From the cell containing the given text, extract its center point as (X, Y) coordinate. 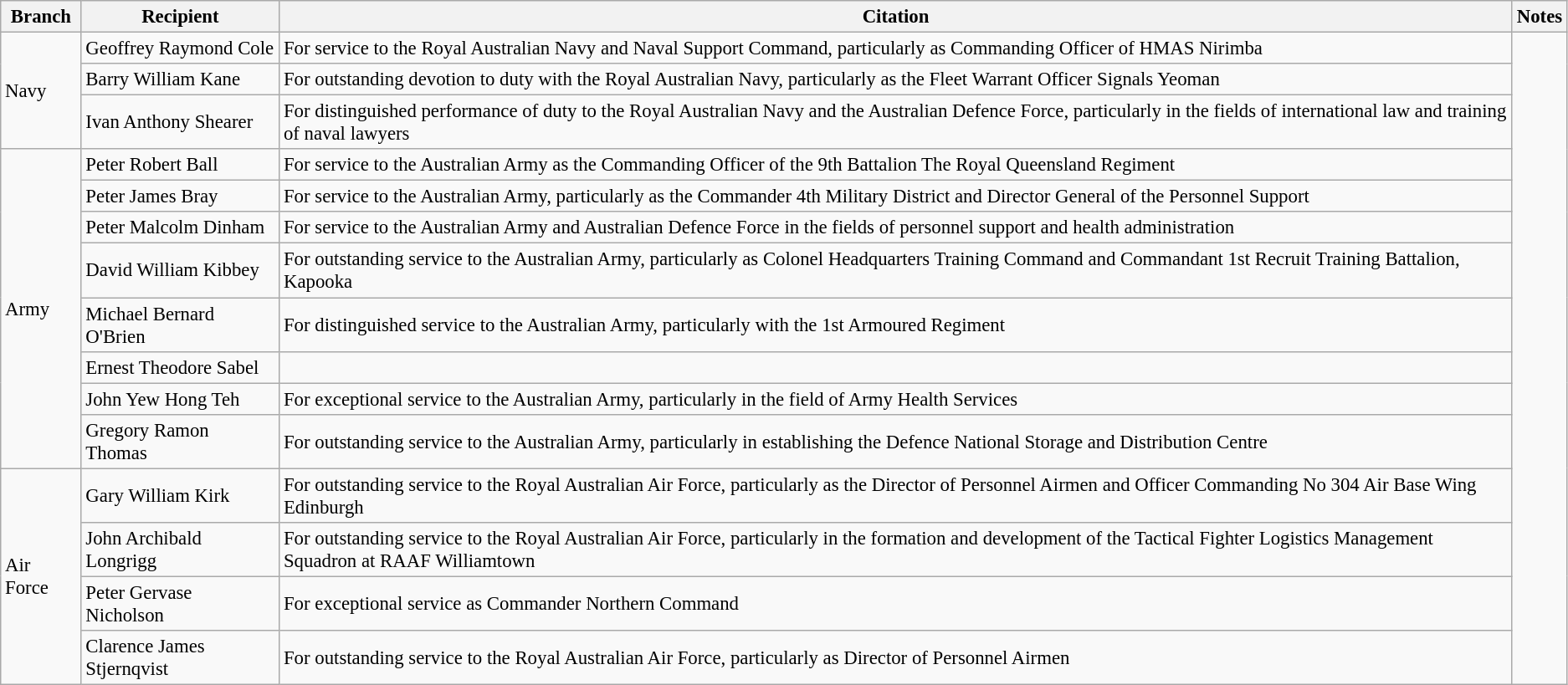
Recipient (181, 17)
For outstanding service to the Royal Australian Air Force, particularly as Director of Personnel Airmen (896, 657)
For exceptional service as Commander Northern Command (896, 604)
For service to the Australian Army and Australian Defence Force in the fields of personnel support and health administration (896, 228)
For service to the Royal Australian Navy and Naval Support Command, particularly as Commanding Officer of HMAS Nirimba (896, 49)
John Archibald Longrigg (181, 550)
For service to the Australian Army as the Commanding Officer of the 9th Battalion The Royal Queensland Regiment (896, 165)
Barry William Kane (181, 79)
Notes (1540, 17)
Air Force (41, 576)
David William Kibbey (181, 271)
For outstanding devotion to duty with the Royal Australian Navy, particularly as the Fleet Warrant Officer Signals Yeoman (896, 79)
Peter Robert Ball (181, 165)
Michael Bernard O'Brien (181, 325)
Ivan Anthony Shearer (181, 122)
Peter Gervase Nicholson (181, 604)
For outstanding service to the Australian Army, particularly in establishing the Defence National Storage and Distribution Centre (896, 442)
Gregory Ramon Thomas (181, 442)
Gary William Kirk (181, 495)
Ernest Theodore Sabel (181, 367)
Peter James Bray (181, 197)
Clarence James Stjernqvist (181, 657)
For exceptional service to the Australian Army, particularly in the field of Army Health Services (896, 399)
Peter Malcolm Dinham (181, 228)
Geoffrey Raymond Cole (181, 49)
For distinguished service to the Australian Army, particularly with the 1st Armoured Regiment (896, 325)
Navy (41, 91)
John Yew Hong Teh (181, 399)
Army (41, 309)
Citation (896, 17)
For service to the Australian Army, particularly as the Commander 4th Military District and Director General of the Personnel Support (896, 197)
Branch (41, 17)
